Output the [x, y] coordinate of the center of the cell containing the given text.  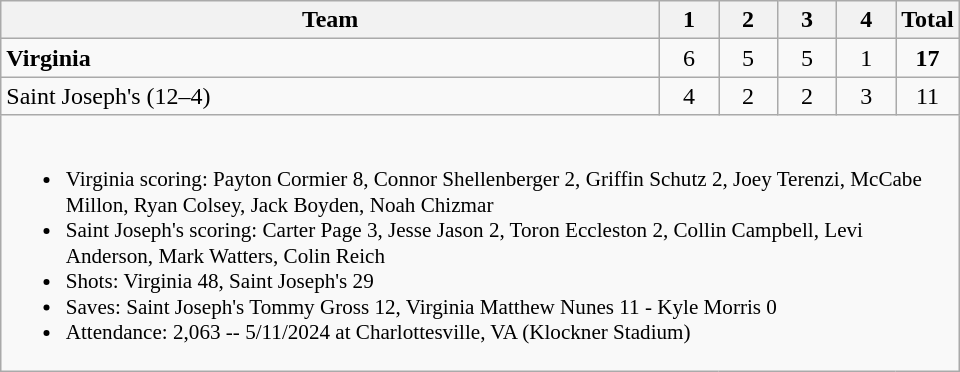
Team [330, 20]
Virginia [330, 58]
11 [928, 96]
6 [688, 58]
17 [928, 58]
Total [928, 20]
Saint Joseph's (12–4) [330, 96]
